Provide the (x, y) coordinate of the cell's center where the given text is located.  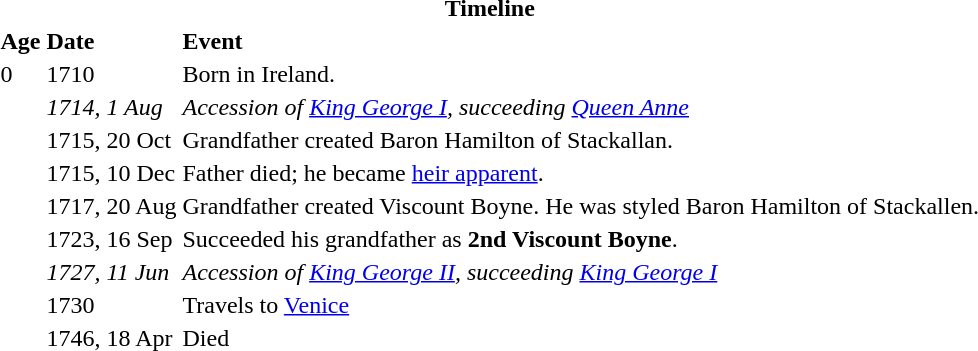
1727, 11 Jun (112, 272)
1717, 20 Aug (112, 206)
1715, 10 Dec (112, 173)
1723, 16 Sep (112, 239)
1710 (112, 74)
Date (112, 41)
1715, 20 Oct (112, 140)
1730 (112, 305)
1714, 1 Aug (112, 107)
